Extract the [X, Y] coordinate from the center of the cell holding the provided text.  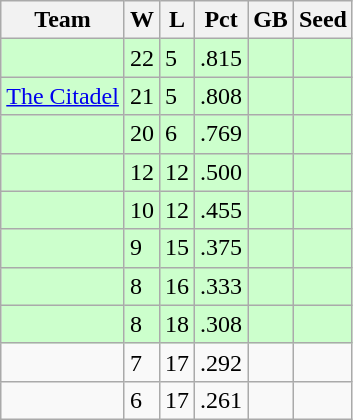
.333 [222, 286]
.455 [222, 210]
Pct [222, 20]
L [178, 20]
Team [63, 20]
.769 [222, 134]
Seed [322, 20]
.308 [222, 324]
9 [142, 248]
21 [142, 96]
16 [178, 286]
7 [142, 362]
W [142, 20]
.500 [222, 172]
15 [178, 248]
.261 [222, 400]
20 [142, 134]
GB [271, 20]
.815 [222, 58]
22 [142, 58]
The Citadel [63, 96]
.808 [222, 96]
18 [178, 324]
.292 [222, 362]
.375 [222, 248]
10 [142, 210]
